Return the (X, Y) coordinate for the center point of the cell that contains the specified text.  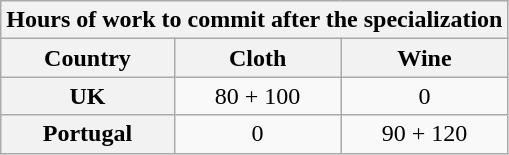
80 + 100 (258, 96)
Cloth (258, 58)
Country (88, 58)
Hours of work to commit after the specialization (254, 20)
90 + 120 (424, 134)
Wine (424, 58)
UK (88, 96)
Portugal (88, 134)
